Scan for the cell matching the given text and deliver its (x, y) coordinate at center. 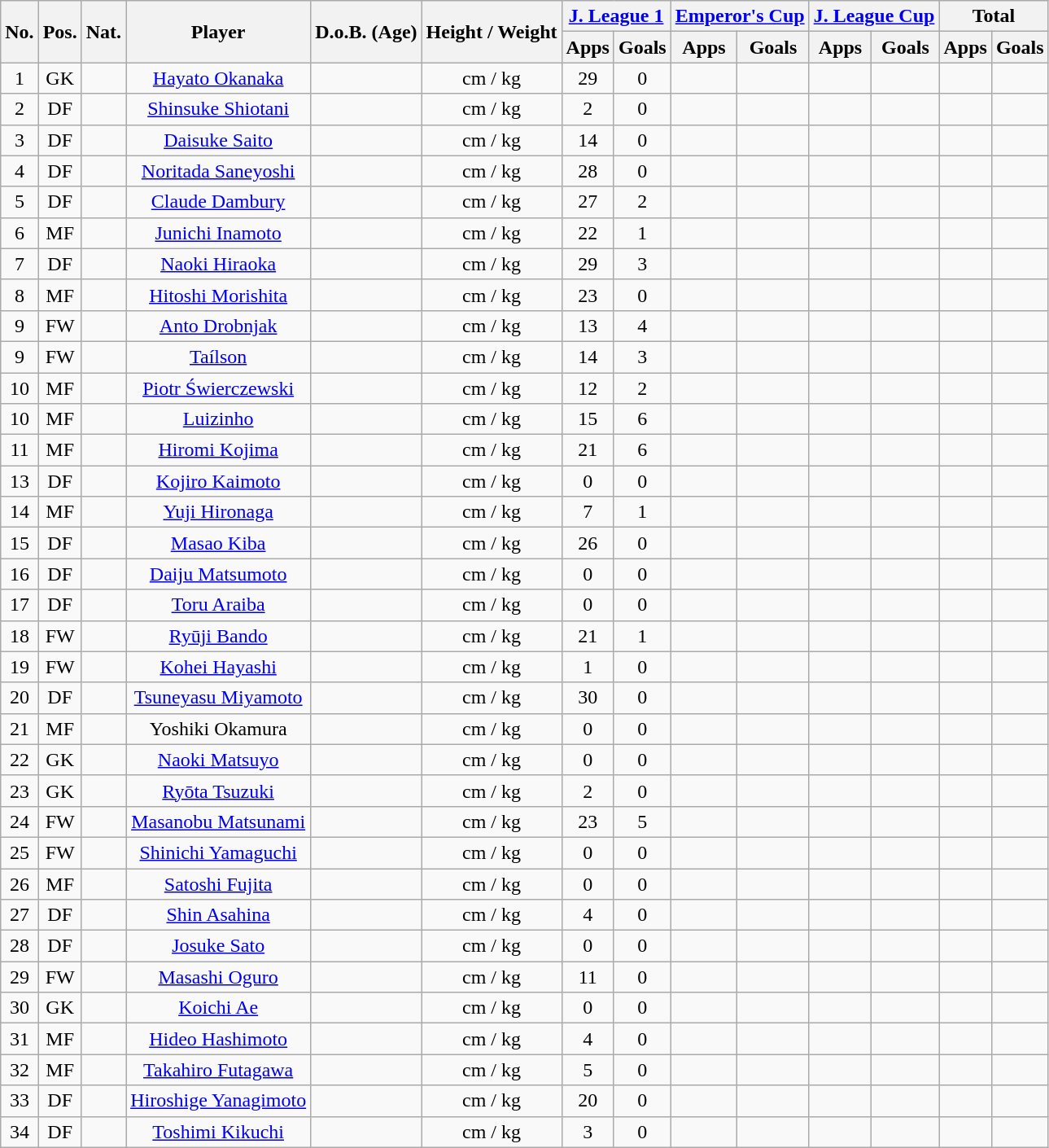
Ryūji Bando (218, 636)
Kojiro Kaimoto (218, 481)
Hiromi Kojima (218, 450)
34 (20, 1132)
Satoshi Fujita (218, 883)
33 (20, 1101)
31 (20, 1039)
Anto Drobnjak (218, 326)
Nat. (103, 32)
Shin Asahina (218, 915)
Naoki Hiraoka (218, 264)
Josuke Sato (218, 946)
J. League Cup (874, 16)
Hayato Okanaka (218, 78)
32 (20, 1070)
Hitoshi Morishita (218, 295)
Yoshiki Okamura (218, 729)
Emperor's Cup (740, 16)
Masashi Oguro (218, 977)
J. League 1 (616, 16)
Toru Araiba (218, 605)
Piotr Świerczewski (218, 388)
Naoki Matsuyo (218, 760)
Koichi Ae (218, 1008)
Daiju Matsumoto (218, 574)
Kohei Hayashi (218, 667)
Height / Weight (492, 32)
Total (994, 16)
12 (588, 388)
25 (20, 852)
Daisuke Saito (218, 140)
Toshimi Kikuchi (218, 1132)
Ryōta Tsuzuki (218, 791)
Masanobu Matsunami (218, 822)
Junichi Inamoto (218, 233)
Hiroshige Yanagimoto (218, 1101)
Yuji Hironaga (218, 512)
16 (20, 574)
17 (20, 605)
Shinsuke Shiotani (218, 109)
Masao Kiba (218, 543)
18 (20, 636)
Player (218, 32)
19 (20, 667)
Pos. (60, 32)
Tsuneyasu Miyamoto (218, 698)
Claude Dambury (218, 202)
24 (20, 822)
Takahiro Futagawa (218, 1070)
Luizinho (218, 419)
Hideo Hashimoto (218, 1039)
8 (20, 295)
Taílson (218, 357)
Shinichi Yamaguchi (218, 852)
D.o.B. (Age) (366, 32)
No. (20, 32)
Noritada Saneyoshi (218, 171)
